Return the (x, y) coordinate for the center point of the cell that contains the specified text.  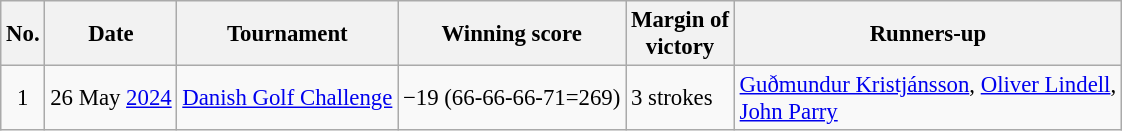
Margin ofvictory (680, 34)
−19 (66-66-66-71=269) (512, 98)
1 (23, 98)
3 strokes (680, 98)
No. (23, 34)
Danish Golf Challenge (288, 98)
Date (111, 34)
Tournament (288, 34)
Runners-up (928, 34)
Guðmundur Kristjánsson, Oliver Lindell, John Parry (928, 98)
Winning score (512, 34)
26 May 2024 (111, 98)
